Provide the [X, Y] coordinate of the cell's center where the given text is located.  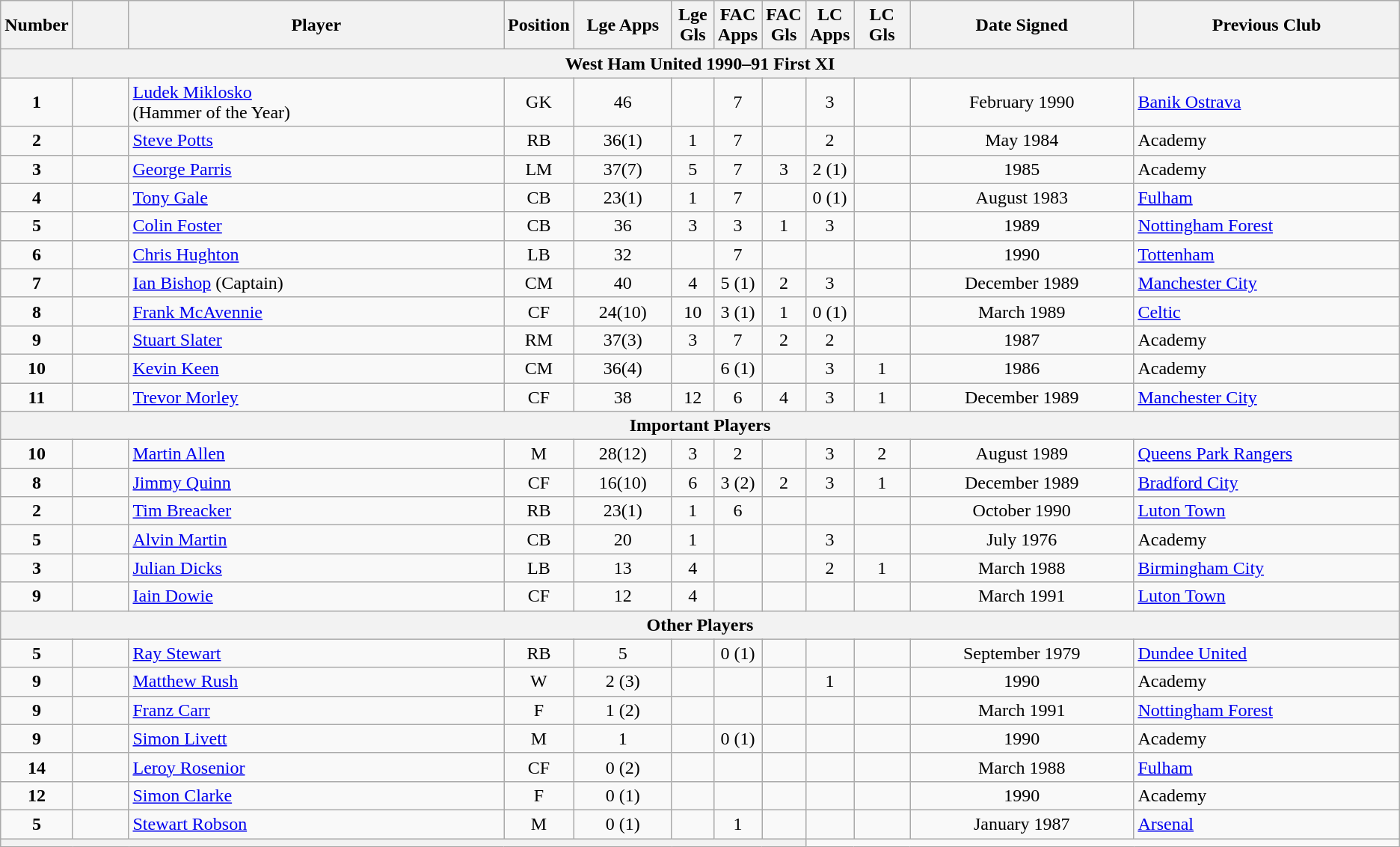
West Ham United 1990–91 First XI [700, 64]
March 1989 [1022, 311]
Dundee United [1267, 653]
August 1983 [1022, 198]
Simon Clarke [316, 795]
Number [37, 25]
37(3) [622, 340]
0 (2) [622, 767]
January 1987 [1022, 824]
28(12) [622, 454]
Ludek Miklosko (Hammer of the Year) [316, 102]
13 [622, 568]
Julian Dicks [316, 568]
Frank McAvennie [316, 311]
1987 [1022, 340]
Lge Apps [622, 25]
LM [539, 169]
Birmingham City [1267, 568]
July 1976 [1022, 539]
3 (1) [737, 311]
Other Players [700, 625]
1989 [1022, 226]
Date Signed [1022, 25]
16(10) [622, 483]
August 1989 [1022, 454]
Stewart Robson [316, 824]
February 1990 [1022, 102]
LC Apps [829, 25]
October 1990 [1022, 511]
6 (1) [737, 368]
1 (2) [622, 710]
Martin Allen [316, 454]
11 [37, 397]
Alvin Martin [316, 539]
Kevin Keen [316, 368]
1986 [1022, 368]
Simon Livett [316, 739]
May 1984 [1022, 141]
Tony Gale [316, 198]
2 (1) [829, 169]
FAC Gls [784, 25]
36(1) [622, 141]
Previous Club [1267, 25]
Chris Hughton [316, 254]
Bradford City [1267, 483]
36(4) [622, 368]
14 [37, 767]
Iain Dowie [316, 596]
38 [622, 397]
36 [622, 226]
1985 [1022, 169]
LC Gls [882, 25]
Celtic [1267, 311]
Banik Ostrava [1267, 102]
Matthew Rush [316, 682]
2 (3) [622, 682]
Jimmy Quinn [316, 483]
Tottenham [1267, 254]
Colin Foster [316, 226]
Ian Bishop (Captain) [316, 283]
Steve Potts [316, 141]
40 [622, 283]
20 [622, 539]
Stuart Slater [316, 340]
September 1979 [1022, 653]
Player [316, 25]
Arsenal [1267, 824]
George Parris [316, 169]
Leroy Rosenior [316, 767]
Tim Breacker [316, 511]
Franz Carr [316, 710]
37(7) [622, 169]
FAC Apps [737, 25]
Important Players [700, 426]
32 [622, 254]
5 (1) [737, 283]
GK [539, 102]
24(10) [622, 311]
Lge Gls [693, 25]
Ray Stewart [316, 653]
Trevor Morley [316, 397]
RM [539, 340]
W [539, 682]
Position [539, 25]
3 (2) [737, 483]
Queens Park Rangers [1267, 454]
46 [622, 102]
